Find where the given text appears and provide that cell's center as (x, y) coordinate. 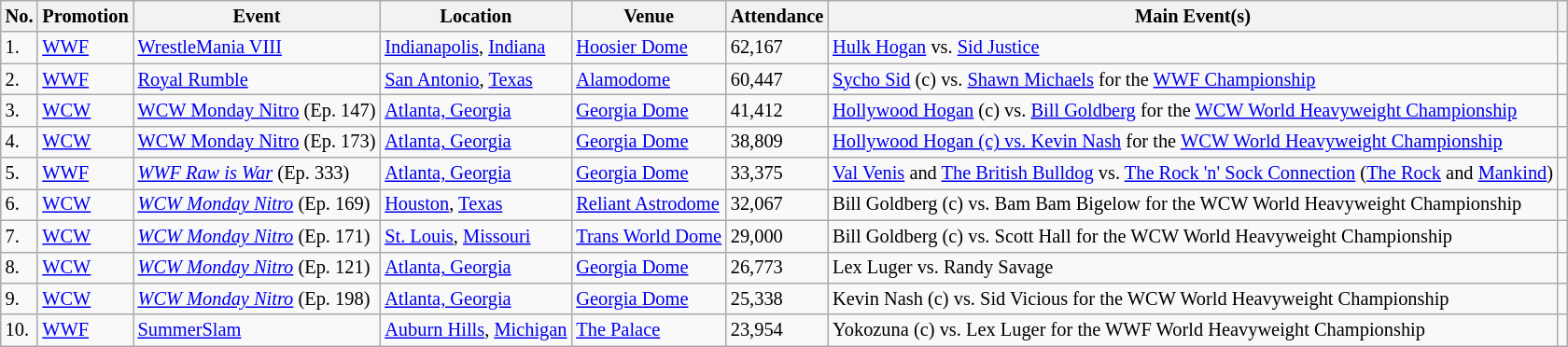
Hulk Hogan vs. Sid Justice (1193, 48)
Attendance (777, 16)
Yokozuna (c) vs. Lex Luger for the WWF World Heavyweight Championship (1193, 330)
Royal Rumble (258, 79)
10. (20, 330)
Bill Goldberg (c) vs. Bam Bam Bigelow for the WCW World Heavyweight Championship (1193, 204)
Lex Luger vs. Randy Savage (1193, 268)
WCW Monday Nitro (Ep. 169) (258, 204)
2. (20, 79)
WWF Raw is War (Ep. 333) (258, 173)
St. Louis, Missouri (476, 236)
Location (476, 16)
33,375 (777, 173)
Promotion (85, 16)
Hoosier Dome (648, 48)
Val Venis and The British Bulldog vs. The Rock 'n' Sock Connection (The Rock and Mankind) (1193, 173)
25,338 (777, 298)
WCW Monday Nitro (Ep. 173) (258, 142)
38,809 (777, 142)
SummerSlam (258, 330)
32,067 (777, 204)
Venue (648, 16)
Reliant Astrodome (648, 204)
1. (20, 48)
WCW Monday Nitro (Ep. 171) (258, 236)
WCW Monday Nitro (Ep. 198) (258, 298)
23,954 (777, 330)
9. (20, 298)
Trans World Dome (648, 236)
41,412 (777, 110)
WrestleMania VIII (258, 48)
WCW Monday Nitro (Ep. 147) (258, 110)
Event (258, 16)
Hollywood Hogan (c) vs. Bill Goldberg for the WCW World Heavyweight Championship (1193, 110)
The Palace (648, 330)
7. (20, 236)
WCW Monday Nitro (Ep. 121) (258, 268)
Houston, Texas (476, 204)
Hollywood Hogan (c) vs. Kevin Nash for the WCW World Heavyweight Championship (1193, 142)
Bill Goldberg (c) vs. Scott Hall for the WCW World Heavyweight Championship (1193, 236)
Auburn Hills, Michigan (476, 330)
3. (20, 110)
Kevin Nash (c) vs. Sid Vicious for the WCW World Heavyweight Championship (1193, 298)
Indianapolis, Indiana (476, 48)
26,773 (777, 268)
62,167 (777, 48)
8. (20, 268)
6. (20, 204)
29,000 (777, 236)
San Antonio, Texas (476, 79)
Main Event(s) (1193, 16)
5. (20, 173)
60,447 (777, 79)
Alamodome (648, 79)
4. (20, 142)
No. (20, 16)
Sycho Sid (c) vs. Shawn Michaels for the WWF Championship (1193, 79)
